Provide the [x, y] coordinate of the cell's center where the given text is located.  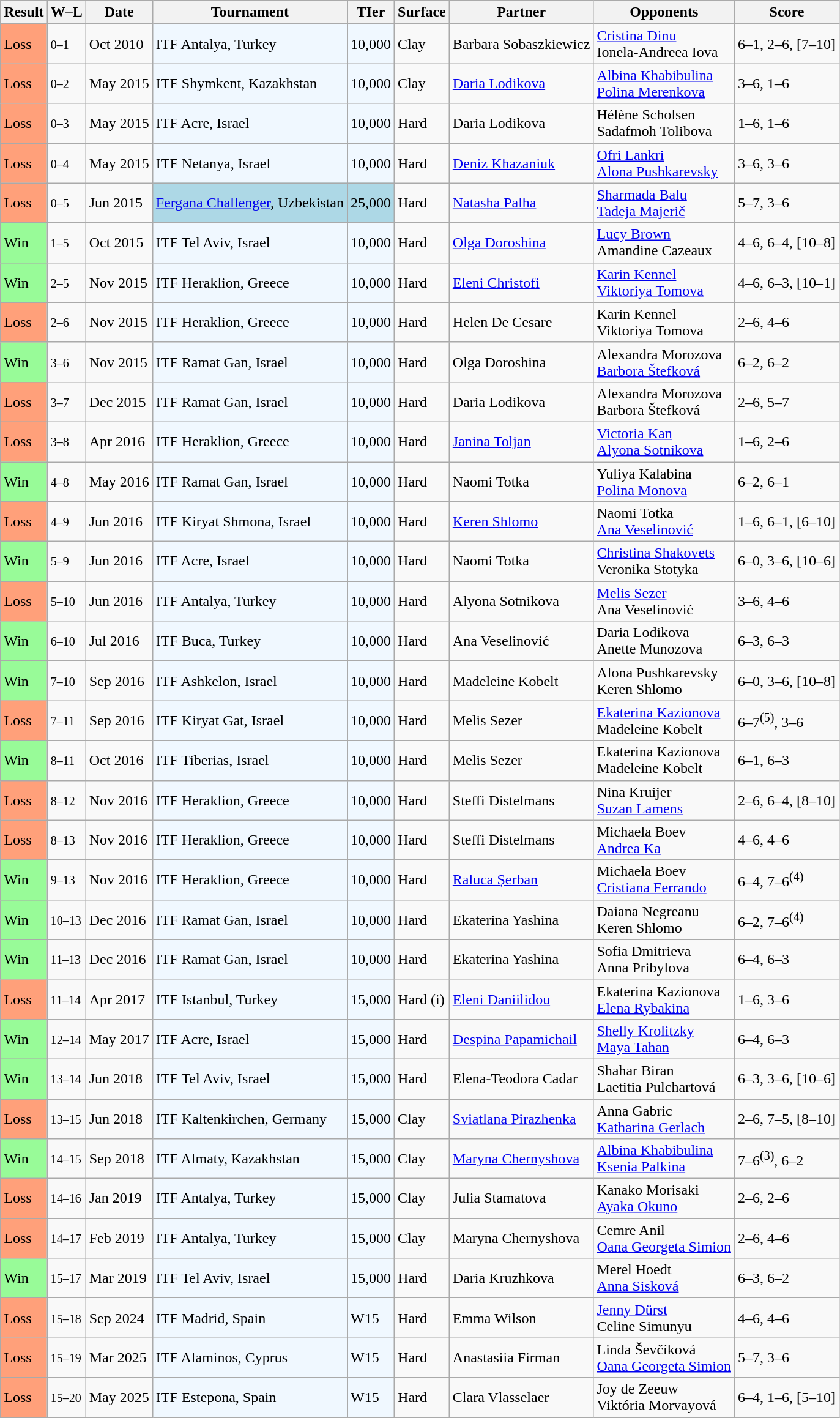
Christina Shakovets Veronika Stotyka [664, 562]
8–13 [66, 840]
Daiana Negreanu Keren Shlomo [664, 919]
Oct 2015 [119, 242]
Madeleine Kobelt [521, 681]
6–4, 1–6, [5–10] [787, 1398]
2–6, 7–5, [8–10] [787, 1119]
Hélène Scholsen Sadafmoh Tolibova [664, 124]
9–13 [66, 880]
Janina Toljan [521, 442]
13–15 [66, 1119]
Michaela Boev Andrea Ka [664, 840]
6–7(5), 3–6 [787, 721]
2–6 [66, 322]
Eleni Daniilidou [521, 999]
Deniz Khazaniuk [521, 163]
Jun 2015 [119, 203]
ITF Buca, Turkey [250, 641]
1–6, 1–6 [787, 124]
6–10 [66, 641]
7–10 [66, 681]
2–6, 5–7 [787, 401]
Result [24, 12]
Despina Papamichail [521, 1039]
Yuliya Kalabina Polina Monova [664, 481]
Score [787, 12]
11–14 [66, 999]
6–3, 3–6, [10–6] [787, 1078]
3–6 [66, 362]
Partner [521, 12]
14–17 [66, 1239]
ITF Kiryat Gat, Israel [250, 721]
Naomi Totka Ana Veselinović [664, 521]
May 2017 [119, 1039]
3–6, 1–6 [787, 83]
6–2, 6–1 [787, 481]
Jul 2016 [119, 641]
ITF Tiberias, Israel [250, 760]
6–1, 6–3 [787, 760]
Daria Kruzhkova [521, 1278]
1–6, 2–6 [787, 442]
Helen De Cesare [521, 322]
15–20 [66, 1398]
Opponents [664, 12]
6–2, 7–6(4) [787, 919]
Oct 2016 [119, 760]
Albina Khabibulina Ksenia Palkina [664, 1159]
0–5 [66, 203]
Clara Vlasselaer [521, 1398]
ITF Shymkent, Kazakhstan [250, 83]
Fergana Challenger, Uzbekistan [250, 203]
Apr 2017 [119, 999]
6–4, 7–6(4) [787, 880]
Oct 2010 [119, 44]
Daria Lodikova Anette Munozova [664, 641]
3–8 [66, 442]
0–4 [66, 163]
Anna Gabric Katharina Gerlach [664, 1119]
0–2 [66, 83]
Natasha Palha [521, 203]
ITF Almaty, Kazakhstan [250, 1159]
7–6(3), 6–2 [787, 1159]
4–8 [66, 481]
May 2016 [119, 481]
6–2, 6–2 [787, 362]
Alona Pushkarevsky Keren Shlomo [664, 681]
Feb 2019 [119, 1239]
Julia Stamatova [521, 1198]
ITF Istanbul, Turkey [250, 999]
15–18 [66, 1318]
Shahar Biran Laetitia Pulchartová [664, 1078]
Linda Ševčíková Oana Georgeta Simion [664, 1357]
Melis Sezer Ana Veselinović [664, 601]
ITF Ashkelon, Israel [250, 681]
15–17 [66, 1278]
8–12 [66, 800]
Mar 2019 [119, 1278]
Kanako Morisaki Ayaka Okuno [664, 1198]
13–14 [66, 1078]
14–15 [66, 1159]
Jenny Dürst Celine Simunyu [664, 1318]
ITF Netanya, Israel [250, 163]
Keren Shlomo [521, 521]
Raluca Șerban [521, 880]
Ana Veselinović [521, 641]
May 2025 [119, 1398]
Ekaterina Kazionova Elena Rybakina [664, 999]
Tournament [250, 12]
11–13 [66, 960]
6–3, 6–2 [787, 1278]
Sep 2024 [119, 1318]
Sharmada Balu Tadeja Majerič [664, 203]
10–13 [66, 919]
4–9 [66, 521]
Merel Hoedt Anna Sisková [664, 1278]
Date [119, 12]
5–9 [66, 562]
ITF Madrid, Spain [250, 1318]
Dec 2015 [119, 401]
Lucy Brown Amandine Cazeaux [664, 242]
6–0, 3–6, [10–6] [787, 562]
Cemre Anil Oana Georgeta Simion [664, 1239]
15–19 [66, 1357]
1–6, 6–1, [6–10] [787, 521]
ITF Alaminos, Cyprus [250, 1357]
14–16 [66, 1198]
12–14 [66, 1039]
ITF Estepona, Spain [250, 1398]
Elena-Teodora Cadar [521, 1078]
25,000 [371, 203]
3–7 [66, 401]
3–6, 4–6 [787, 601]
1–5 [66, 242]
Apr 2016 [119, 442]
Barbara Sobaszkiewicz [521, 44]
Joy de Zeeuw Viktória Morvayová [664, 1398]
Eleni Christofi [521, 283]
3–6, 3–6 [787, 163]
0–1 [66, 44]
W–L [66, 12]
Sofia Dmitrieva Anna Pribylova [664, 960]
4–6, 6–4, [10–8] [787, 242]
Emma Wilson [521, 1318]
Shelly Krolitzky Maya Tahan [664, 1039]
Michaela Boev Cristiana Ferrando [664, 880]
6–0, 3–6, [10–8] [787, 681]
1–6, 3–6 [787, 999]
7–11 [66, 721]
TIer [371, 12]
Hard (i) [422, 999]
ITF Kiryat Shmona, Israel [250, 521]
8–11 [66, 760]
2–6, 2–6 [787, 1198]
2–6, 6–4, [8–10] [787, 800]
6–3, 6–3 [787, 641]
Alyona Sotnikova [521, 601]
Sep 2018 [119, 1159]
0–3 [66, 124]
Jan 2019 [119, 1198]
Sviatlana Pirazhenka [521, 1119]
4–6, 6–3, [10–1] [787, 283]
ITF Kaltenkirchen, Germany [250, 1119]
Anastasiia Firman [521, 1357]
6–1, 2–6, [7–10] [787, 44]
Surface [422, 12]
Nina Kruijer Suzan Lamens [664, 800]
Albina Khabibulina Polina Merenkova [664, 83]
Mar 2025 [119, 1357]
Ofri Lankri Alona Pushkarevsky [664, 163]
Victoria Kan Alyona Sotnikova [664, 442]
2–5 [66, 283]
5–10 [66, 601]
Cristina Dinu Ionela-Andreea Iova [664, 44]
